Identify which cell holds the provided text, then report its [x, y] central coordinate. 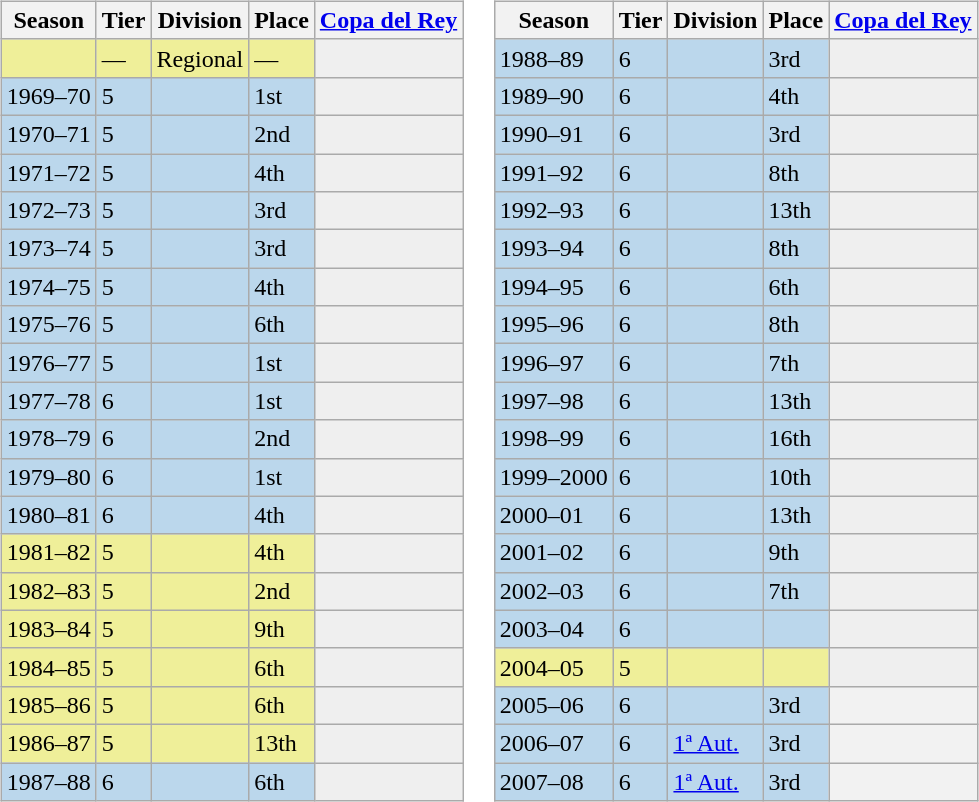
1994–95 [554, 287]
1990–91 [554, 134]
2007–08 [554, 781]
1998–99 [554, 439]
1986–87 [48, 743]
2003–04 [554, 629]
2004–05 [554, 667]
10th [796, 477]
1969–70 [48, 96]
1978–79 [48, 439]
1996–97 [554, 363]
2005–06 [554, 705]
1992–93 [554, 211]
1979–80 [48, 477]
2002–03 [554, 591]
1970–71 [48, 134]
1983–84 [48, 629]
2006–07 [554, 743]
1973–74 [48, 249]
1980–81 [48, 515]
Regional [200, 58]
1977–78 [48, 401]
1976–77 [48, 363]
1972–73 [48, 211]
1988–89 [554, 58]
1989–90 [554, 96]
16th [796, 439]
1982–83 [48, 591]
1997–98 [554, 401]
1995–96 [554, 325]
1991–92 [554, 173]
1975–76 [48, 325]
1974–75 [48, 287]
1971–72 [48, 173]
1984–85 [48, 667]
2001–02 [554, 553]
1987–88 [48, 781]
1993–94 [554, 249]
1999–2000 [554, 477]
1985–86 [48, 705]
2000–01 [554, 515]
1981–82 [48, 553]
